Capture the cell that displays the provided text and extract its (x, y) central coordinate. 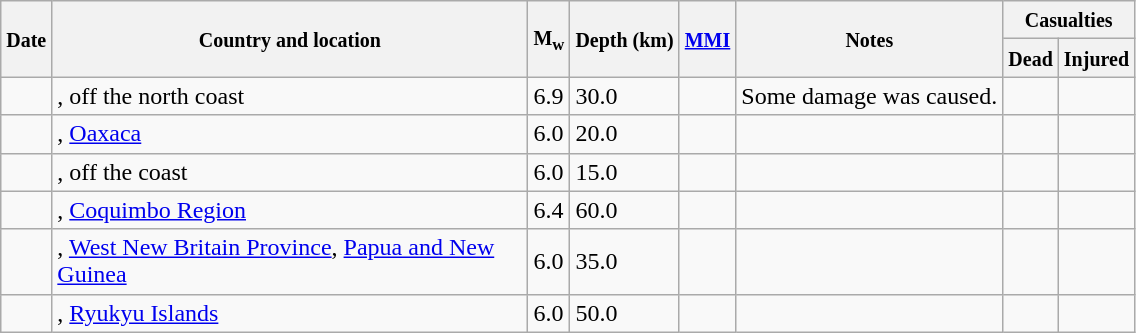
Notes (870, 39)
, off the north coast (290, 96)
, West New Britain Province, Papua and New Guinea (290, 262)
35.0 (624, 262)
Mw (549, 39)
Depth (km) (624, 39)
20.0 (624, 134)
, Oaxaca (290, 134)
Dead (1031, 58)
Country and location (290, 39)
50.0 (624, 313)
Some damage was caused. (870, 96)
Date (26, 39)
6.4 (549, 210)
MMI (708, 39)
Casualties (1069, 20)
15.0 (624, 172)
, off the coast (290, 172)
, Ryukyu Islands (290, 313)
60.0 (624, 210)
Injured (1096, 58)
30.0 (624, 96)
6.9 (549, 96)
, Coquimbo Region (290, 210)
